Scan for the cell matching the given text and deliver its [X, Y] coordinate at center. 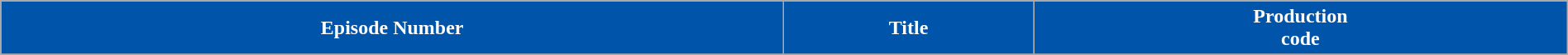
Title [909, 28]
Episode Number [392, 28]
Productioncode [1301, 28]
